Search for the cell housing the specified text and yield its [x, y] center coordinate. 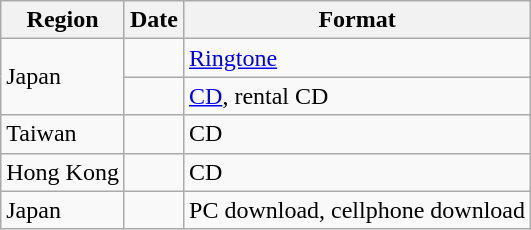
Taiwan [63, 134]
Hong Kong [63, 172]
PC download, cellphone download [358, 210]
Format [358, 20]
Ringtone [358, 58]
CD, rental CD [358, 96]
Date [154, 20]
Region [63, 20]
